Return (X, Y) of the center of cell containing provided text 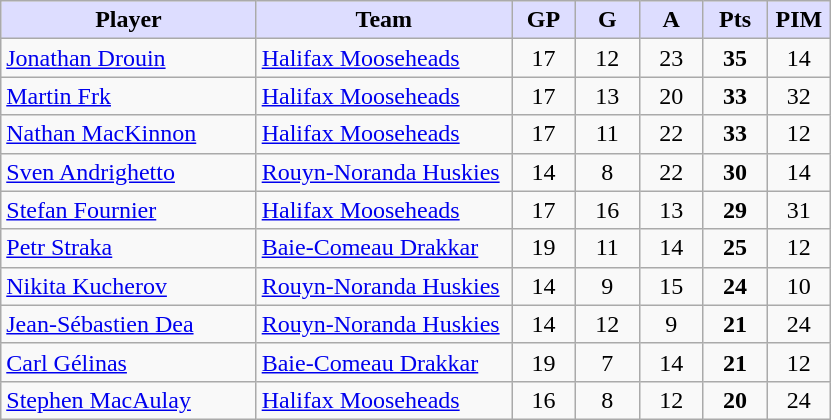
Stefan Fournier (128, 210)
Team (384, 20)
Martin Frk (128, 96)
Stephen MacAulay (128, 400)
Petr Straka (128, 248)
29 (735, 210)
15 (671, 286)
A (671, 20)
7 (607, 362)
G (607, 20)
Player (128, 20)
Jonathan Drouin (128, 58)
Jean-Sébastien Dea (128, 324)
Pts (735, 20)
Carl Gélinas (128, 362)
Nathan MacKinnon (128, 134)
PIM (799, 20)
Nikita Kucherov (128, 286)
25 (735, 248)
Sven Andrighetto (128, 172)
30 (735, 172)
35 (735, 58)
32 (799, 96)
31 (799, 210)
GP (544, 20)
23 (671, 58)
10 (799, 286)
